Find where the given text appears and provide that cell's center as (X, Y) coordinate. 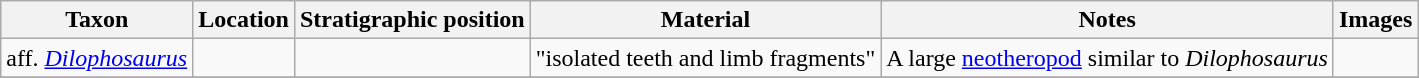
Material (706, 20)
Stratigraphic position (412, 20)
A large neotheropod similar to Dilophosaurus (1108, 58)
Location (244, 20)
"isolated teeth and limb fragments" (706, 58)
Taxon (97, 20)
Notes (1108, 20)
aff. Dilophosaurus (97, 58)
Images (1375, 20)
